Extract the (X, Y) coordinate from the center of the cell holding the provided text.  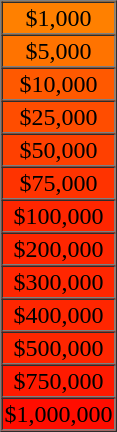
$400,000 (59, 314)
$5,000 (59, 50)
$1,000,000 (59, 414)
$200,000 (59, 248)
$100,000 (59, 216)
$1,000 (59, 18)
$50,000 (59, 150)
$300,000 (59, 282)
$750,000 (59, 380)
$500,000 (59, 348)
$10,000 (59, 84)
$75,000 (59, 182)
$25,000 (59, 116)
